Extract the (x, y) coordinate from the center of the cell holding the provided text.  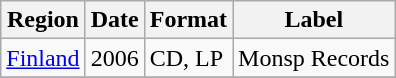
Date (114, 20)
Region (43, 20)
CD, LP (188, 58)
Monsp Records (314, 58)
Label (314, 20)
Finland (43, 58)
2006 (114, 58)
Format (188, 20)
